Pinpoint the cell where the given text exists, returning its [X, Y] midpoint coordinate. 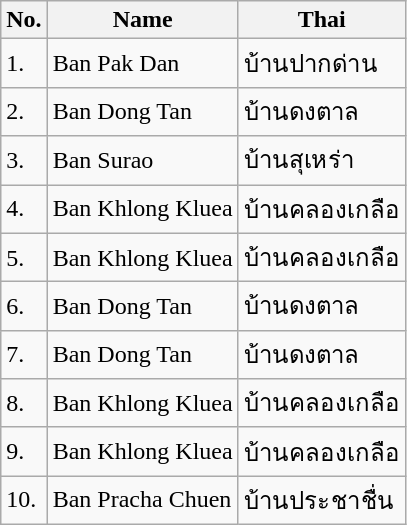
Name [142, 20]
บ้านสุเหร่า [322, 160]
4. [24, 208]
10. [24, 500]
Thai [322, 20]
7. [24, 354]
No. [24, 20]
3. [24, 160]
5. [24, 258]
6. [24, 306]
Ban Pracha Chuen [142, 500]
1. [24, 64]
8. [24, 404]
Ban Surao [142, 160]
บ้านประชาชื่น [322, 500]
2. [24, 112]
Ban Pak Dan [142, 64]
บ้านปากด่าน [322, 64]
9. [24, 452]
